Output the [x, y] coordinate of the center of the cell containing the given text.  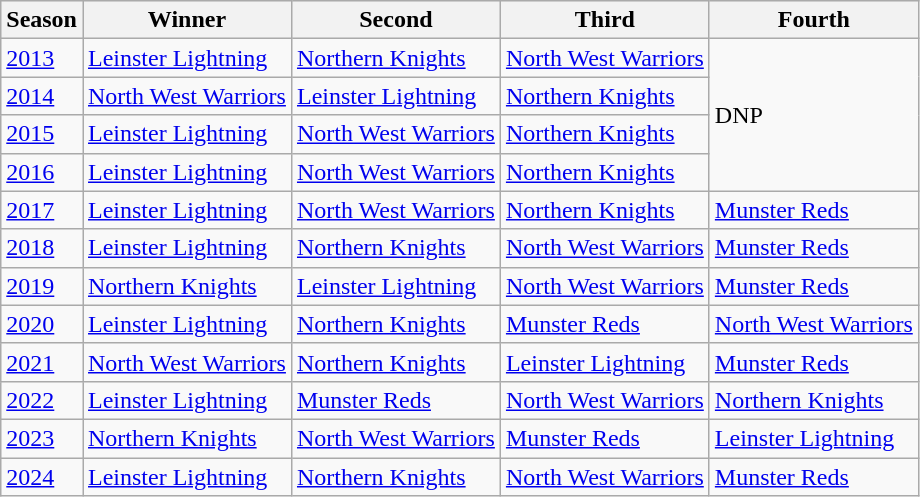
DNP [814, 115]
2017 [42, 210]
2019 [42, 286]
2024 [42, 477]
Winner [186, 20]
2021 [42, 362]
Second [396, 20]
2020 [42, 324]
Third [604, 20]
2016 [42, 172]
Fourth [814, 20]
2022 [42, 400]
2018 [42, 248]
2013 [42, 58]
2023 [42, 438]
Season [42, 20]
2015 [42, 134]
2014 [42, 96]
